Detect which cell encompasses the target text, then output its [x, y] center coordinate. 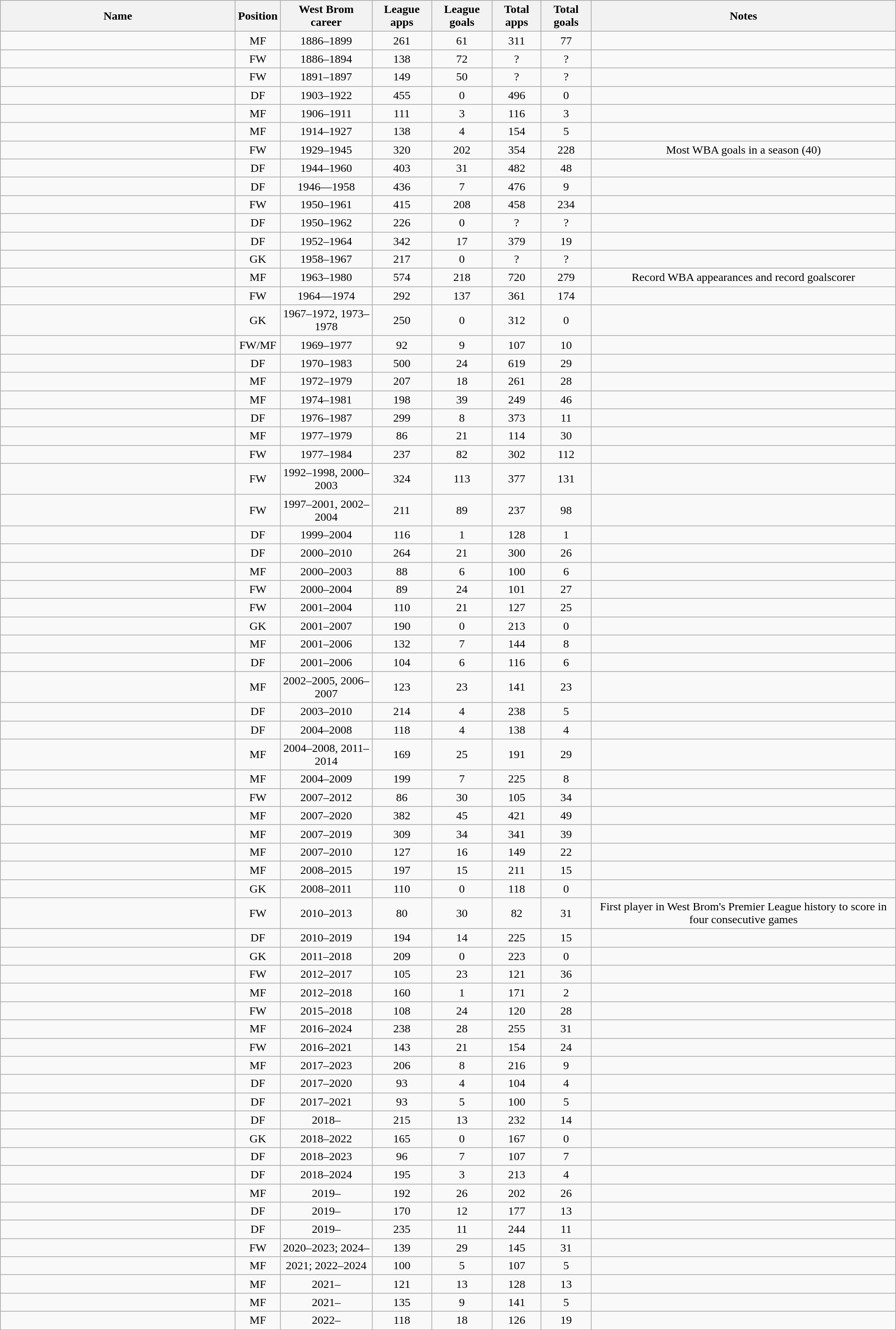
299 [402, 418]
101 [516, 590]
342 [402, 241]
114 [516, 436]
2021; 2022–2024 [326, 1266]
108 [402, 1011]
2018– [326, 1120]
2000–2003 [326, 571]
1964—1974 [326, 296]
382 [402, 816]
Most WBA goals in a season (40) [743, 150]
Notes [743, 16]
232 [516, 1120]
195 [402, 1174]
361 [516, 296]
2007–2020 [326, 816]
88 [402, 571]
228 [566, 150]
2007–2012 [326, 797]
209 [402, 956]
235 [402, 1229]
169 [402, 754]
2017–2020 [326, 1084]
379 [516, 241]
48 [566, 168]
2003–2010 [326, 712]
1999–2004 [326, 535]
373 [516, 418]
341 [516, 834]
312 [516, 321]
1946—1958 [326, 186]
234 [566, 204]
2010–2019 [326, 938]
458 [516, 204]
2008–2015 [326, 870]
167 [516, 1138]
171 [516, 993]
2007–2010 [326, 852]
2007–2019 [326, 834]
174 [566, 296]
215 [402, 1120]
Name [118, 16]
320 [402, 150]
First player in West Brom's Premier League history to score in four consecutive games [743, 913]
2000–2010 [326, 553]
10 [566, 345]
302 [516, 454]
1950–1961 [326, 204]
Position [258, 16]
197 [402, 870]
League apps [402, 16]
2017–2023 [326, 1065]
45 [462, 816]
Record WBA appearances and record goalscorer [743, 278]
300 [516, 553]
170 [402, 1211]
126 [516, 1320]
311 [516, 41]
143 [402, 1047]
16 [462, 852]
206 [402, 1065]
111 [402, 113]
2018–2023 [326, 1156]
2017–2021 [326, 1102]
17 [462, 241]
2004–2008, 2011–2014 [326, 754]
Total apps [516, 16]
2011–2018 [326, 956]
377 [516, 479]
2002–2005, 2006–2007 [326, 687]
1950–1962 [326, 223]
36 [566, 974]
112 [566, 454]
132 [402, 644]
165 [402, 1138]
1903–1922 [326, 95]
72 [462, 59]
1997–2001, 2002–2004 [326, 510]
199 [402, 779]
West Brom career [326, 16]
160 [402, 993]
92 [402, 345]
476 [516, 186]
2020–2023; 2024– [326, 1248]
2012–2017 [326, 974]
2004–2009 [326, 779]
139 [402, 1248]
2008–2011 [326, 889]
421 [516, 816]
244 [516, 1229]
2000–2004 [326, 590]
415 [402, 204]
574 [402, 278]
207 [402, 381]
2001–2007 [326, 626]
80 [402, 913]
46 [566, 400]
619 [516, 363]
1958–1967 [326, 259]
1929–1945 [326, 150]
309 [402, 834]
2 [566, 993]
2018–2024 [326, 1174]
1972–1979 [326, 381]
1977–1984 [326, 454]
123 [402, 687]
1886–1899 [326, 41]
1886–1894 [326, 59]
500 [402, 363]
190 [402, 626]
177 [516, 1211]
191 [516, 754]
2018–2022 [326, 1138]
217 [402, 259]
223 [516, 956]
137 [462, 296]
77 [566, 41]
120 [516, 1011]
2001–2004 [326, 608]
131 [566, 479]
2022– [326, 1320]
264 [402, 553]
1969–1977 [326, 345]
198 [402, 400]
49 [566, 816]
2016–2024 [326, 1029]
2010–2013 [326, 913]
Total goals [566, 16]
22 [566, 852]
61 [462, 41]
96 [402, 1156]
1974–1981 [326, 400]
1944–1960 [326, 168]
League goals [462, 16]
226 [402, 223]
250 [402, 321]
FW/MF [258, 345]
1977–1979 [326, 436]
455 [402, 95]
354 [516, 150]
98 [566, 510]
496 [516, 95]
1970–1983 [326, 363]
194 [402, 938]
255 [516, 1029]
27 [566, 590]
1952–1964 [326, 241]
1967–1972, 1973–1978 [326, 321]
1914–1927 [326, 132]
292 [402, 296]
1976–1987 [326, 418]
1992–1998, 2000–2003 [326, 479]
482 [516, 168]
2012–2018 [326, 993]
50 [462, 77]
720 [516, 278]
2015–2018 [326, 1011]
249 [516, 400]
436 [402, 186]
216 [516, 1065]
208 [462, 204]
144 [516, 644]
1891–1897 [326, 77]
214 [402, 712]
1906–1911 [326, 113]
324 [402, 479]
2004–2008 [326, 730]
1963–1980 [326, 278]
218 [462, 278]
403 [402, 168]
2016–2021 [326, 1047]
279 [566, 278]
135 [402, 1302]
12 [462, 1211]
113 [462, 479]
192 [402, 1193]
145 [516, 1248]
